Provide the (x, y) coordinate of the cell's center where the given text is located.  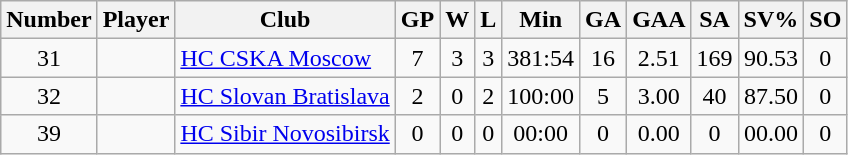
381:54 (541, 58)
00.00 (771, 134)
90.53 (771, 58)
3.00 (659, 96)
L (488, 20)
39 (49, 134)
HC Sibir Novosibirsk (285, 134)
87.50 (771, 96)
32 (49, 96)
7 (417, 58)
31 (49, 58)
2.51 (659, 58)
16 (604, 58)
Club (285, 20)
SA (714, 20)
Number (49, 20)
5 (604, 96)
W (458, 20)
169 (714, 58)
GAA (659, 20)
GP (417, 20)
40 (714, 96)
SV% (771, 20)
00:00 (541, 134)
GA (604, 20)
0.00 (659, 134)
100:00 (541, 96)
Min (541, 20)
HC Slovan Bratislava (285, 96)
HC CSKA Moscow (285, 58)
Player (136, 20)
SO (826, 20)
